Detect which cell encompasses the target text, then output its [x, y] center coordinate. 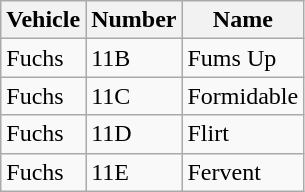
Fervent [243, 172]
Flirt [243, 134]
Formidable [243, 96]
Number [134, 20]
11E [134, 172]
Name [243, 20]
11D [134, 134]
Vehicle [44, 20]
11B [134, 58]
11C [134, 96]
Fums Up [243, 58]
